Pinpoint the cell where the given text exists, returning its (x, y) midpoint coordinate. 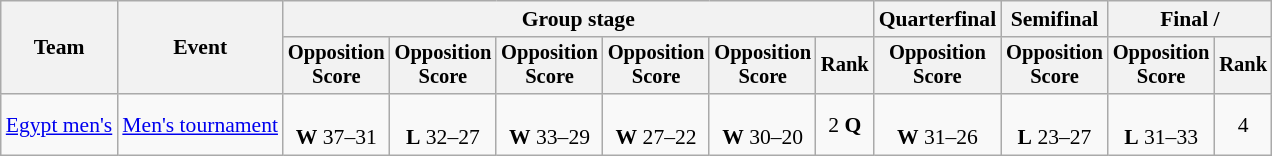
W 27–22 (656, 124)
Team (60, 48)
4 (1243, 124)
Men's tournament (200, 124)
W 31–26 (938, 124)
W 30–20 (762, 124)
L 23–27 (1054, 124)
2 Q (845, 124)
L 31–33 (1162, 124)
Group stage (578, 19)
Quarterfinal (938, 19)
Semifinal (1054, 19)
W 37–31 (336, 124)
L 32–27 (444, 124)
W 33–29 (550, 124)
Egypt men's (60, 124)
Event (200, 48)
Final / (1190, 19)
